Locate the cell with the specified text and output its [X, Y] center coordinate. 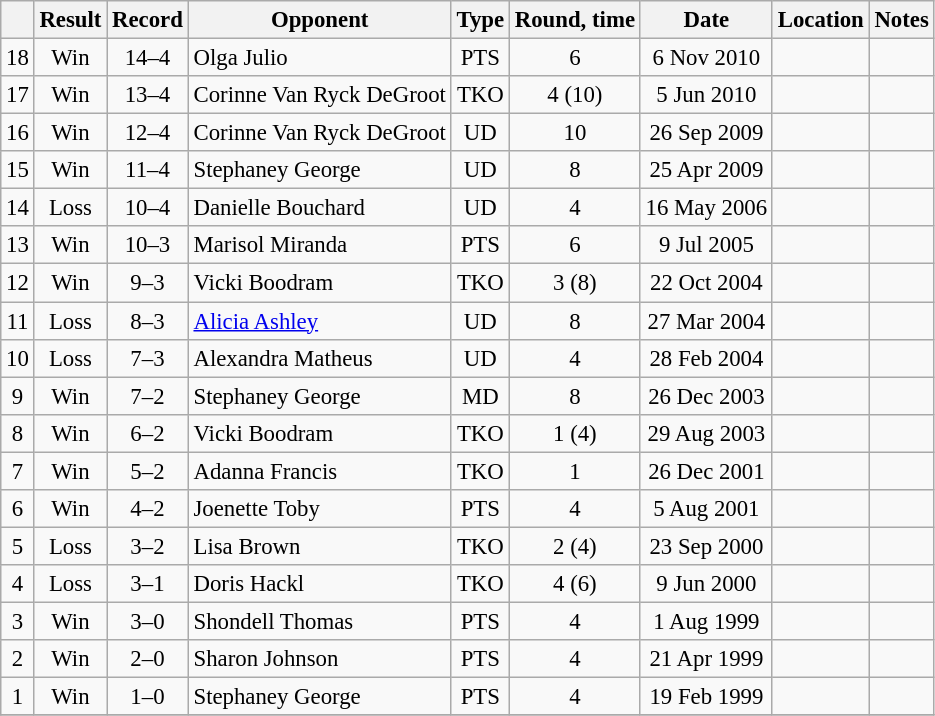
8–3 [148, 321]
Record [148, 20]
26 Sep 2009 [706, 133]
Shondell Thomas [320, 621]
Round, time [574, 20]
Joenette Toby [320, 509]
4 (6) [574, 584]
15 [18, 170]
3–0 [148, 621]
9 Jun 2000 [706, 584]
Notes [902, 20]
9 Jul 2005 [706, 245]
1–0 [148, 697]
26 Dec 2001 [706, 471]
12–4 [148, 133]
17 [18, 95]
7–2 [148, 396]
22 Oct 2004 [706, 283]
5 Aug 2001 [706, 509]
Alicia Ashley [320, 321]
5–2 [148, 471]
10–4 [148, 208]
6 Nov 2010 [706, 58]
7 [18, 471]
2–0 [148, 659]
Location [820, 20]
Lisa Brown [320, 546]
4–2 [148, 509]
3 [18, 621]
19 Feb 1999 [706, 697]
Adanna Francis [320, 471]
Danielle Bouchard [320, 208]
14 [18, 208]
6–2 [148, 433]
2 [18, 659]
1 Aug 1999 [706, 621]
2 (4) [574, 546]
26 Dec 2003 [706, 396]
28 Feb 2004 [706, 358]
29 Aug 2003 [706, 433]
5 [18, 546]
3–2 [148, 546]
13–4 [148, 95]
Marisol Miranda [320, 245]
Date [706, 20]
Sharon Johnson [320, 659]
21 Apr 1999 [706, 659]
9–3 [148, 283]
MD [480, 396]
10–3 [148, 245]
18 [18, 58]
13 [18, 245]
3–1 [148, 584]
1 (4) [574, 433]
4 (10) [574, 95]
27 Mar 2004 [706, 321]
16 May 2006 [706, 208]
11 [18, 321]
Alexandra Matheus [320, 358]
14–4 [148, 58]
12 [18, 283]
5 Jun 2010 [706, 95]
7–3 [148, 358]
Olga Julio [320, 58]
Type [480, 20]
Result [70, 20]
25 Apr 2009 [706, 170]
Doris Hackl [320, 584]
23 Sep 2000 [706, 546]
9 [18, 396]
Opponent [320, 20]
3 (8) [574, 283]
11–4 [148, 170]
16 [18, 133]
